Scan for the cell matching the given text and deliver its [x, y] coordinate at center. 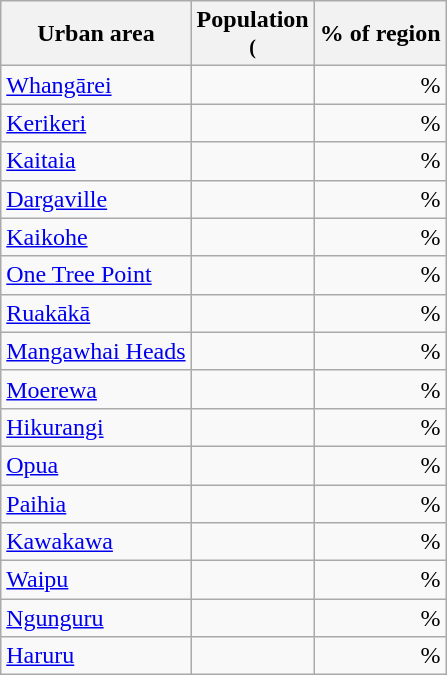
Kaikohe [96, 237]
Whangārei [96, 85]
Dargaville [96, 199]
Opua [96, 465]
Waipu [96, 580]
% of region [380, 34]
Haruru [96, 656]
Ruakākā [96, 313]
Population( [252, 34]
Kaitaia [96, 161]
Urban area [96, 34]
Ngunguru [96, 618]
One Tree Point [96, 275]
Kawakawa [96, 542]
Moerewa [96, 389]
Paihia [96, 503]
Hikurangi [96, 427]
Mangawhai Heads [96, 351]
Kerikeri [96, 123]
